Provide the [X, Y] coordinate of the cell's center where the given text is located.  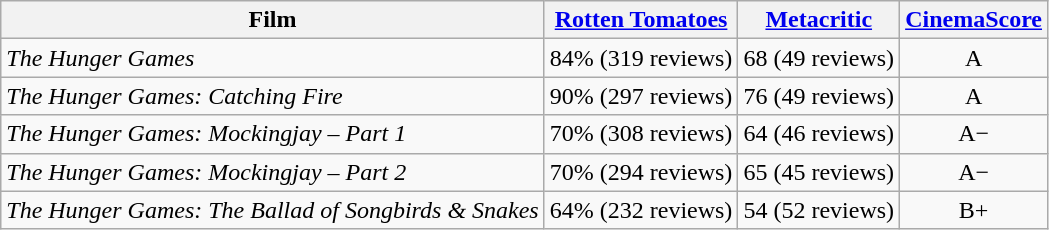
70% (294 reviews) [641, 172]
84% (319 reviews) [641, 58]
CinemaScore [974, 20]
90% (297 reviews) [641, 96]
68 (49 reviews) [819, 58]
54 (52 reviews) [819, 210]
The Hunger Games: The Ballad of Songbirds & Snakes [272, 210]
76 (49 reviews) [819, 96]
Metacritic [819, 20]
64 (46 reviews) [819, 134]
The Hunger Games [272, 58]
Rotten Tomatoes [641, 20]
The Hunger Games: Mockingjay – Part 1 [272, 134]
70% (308 reviews) [641, 134]
64% (232 reviews) [641, 210]
The Hunger Games: Catching Fire [272, 96]
The Hunger Games: Mockingjay – Part 2 [272, 172]
B+ [974, 210]
65 (45 reviews) [819, 172]
Film [272, 20]
